Determine the (X, Y) coordinate at the center of the cell enclosing the given text.  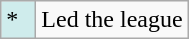
* (18, 20)
Led the league (112, 20)
